From the cell containing the given text, extract its center point as [X, Y] coordinate. 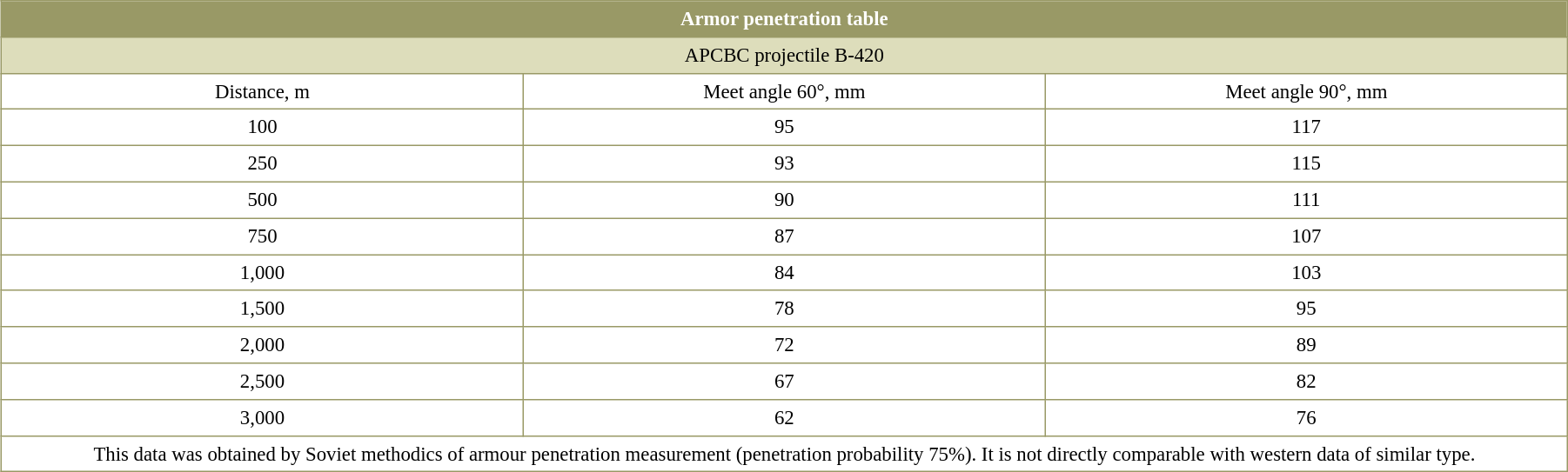
750 [263, 236]
82 [1306, 382]
117 [1306, 128]
100 [263, 128]
2,500 [263, 382]
Armor penetration table [785, 19]
84 [784, 273]
76 [1306, 417]
3,000 [263, 417]
107 [1306, 236]
250 [263, 164]
115 [1306, 164]
500 [263, 200]
103 [1306, 273]
90 [784, 200]
78 [784, 309]
93 [784, 164]
62 [784, 417]
87 [784, 236]
APCBC projectile B-420 [785, 55]
67 [784, 382]
Distance, m [263, 91]
Meet angle 60°, mm [784, 91]
2,000 [263, 345]
1,000 [263, 273]
89 [1306, 345]
1,500 [263, 309]
111 [1306, 200]
72 [784, 345]
Meet angle 90°, mm [1306, 91]
